Extract the [X, Y] coordinate from the center of the cell holding the provided text.  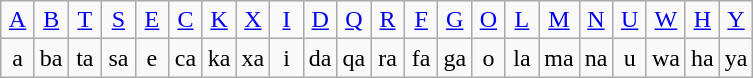
H [702, 20]
T [85, 20]
qa [354, 58]
ba [51, 58]
L [522, 20]
ga [455, 58]
ra [388, 58]
Q [354, 20]
N [596, 20]
C [186, 20]
o [489, 58]
I [287, 20]
a [18, 58]
fa [421, 58]
ta [85, 58]
U [630, 20]
S [119, 20]
D [320, 20]
sa [119, 58]
K [219, 20]
wa [666, 58]
e [152, 58]
M [559, 20]
ma [559, 58]
na [596, 58]
X [253, 20]
W [666, 20]
ya [736, 58]
la [522, 58]
B [51, 20]
R [388, 20]
xa [253, 58]
u [630, 58]
ha [702, 58]
i [287, 58]
E [152, 20]
ka [219, 58]
F [421, 20]
da [320, 58]
G [455, 20]
O [489, 20]
ca [186, 58]
Y [736, 20]
A [18, 20]
